Capture the cell that displays the provided text and extract its [X, Y] central coordinate. 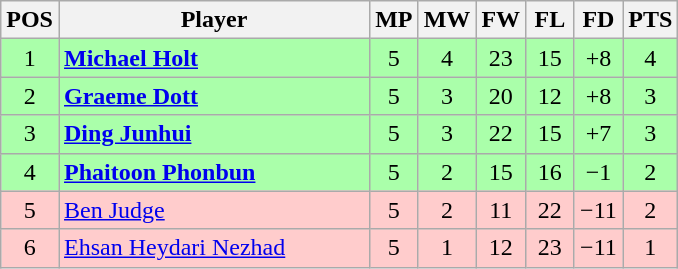
Player [214, 20]
16 [550, 172]
Michael Holt [214, 58]
PTS [650, 20]
Graeme Dott [214, 96]
POS [30, 20]
6 [30, 248]
FD [598, 20]
FL [550, 20]
FW [501, 20]
Ben Judge [214, 210]
Ehsan Heydari Nezhad [214, 248]
MW [447, 20]
+7 [598, 134]
Ding Junhui [214, 134]
MP [394, 20]
11 [501, 210]
20 [501, 96]
Phaitoon Phonbun [214, 172]
−1 [598, 172]
